Extract the [X, Y] coordinate from the center of the cell holding the provided text.  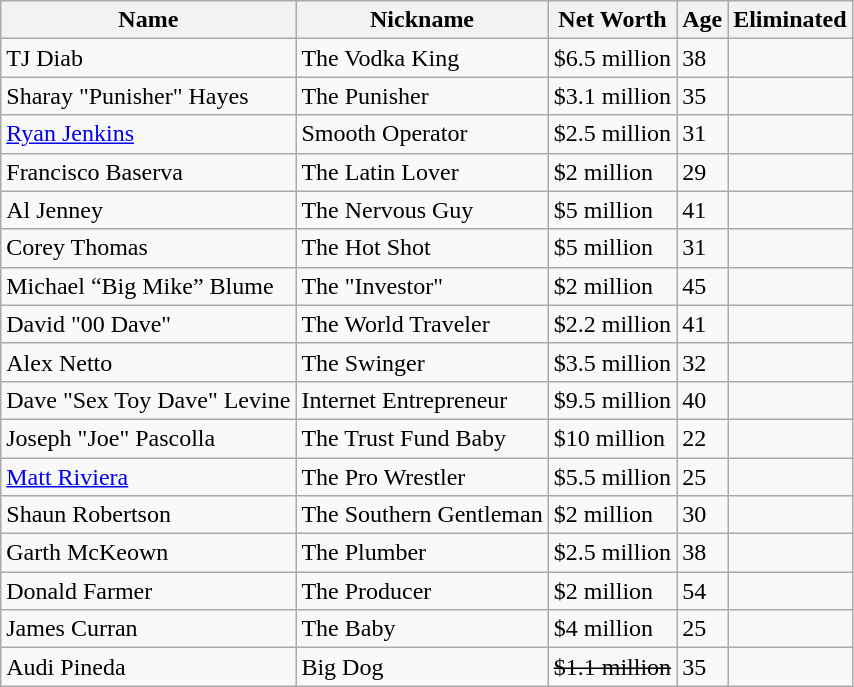
29 [702, 172]
$3.1 million [612, 96]
40 [702, 400]
Shaun Robertson [148, 515]
The Hot Shot [422, 248]
$5.5 million [612, 477]
$2.2 million [612, 324]
Sharay "Punisher" Hayes [148, 96]
The Southern Gentleman [422, 515]
54 [702, 591]
Internet Entrepreneur [422, 400]
The Punisher [422, 96]
Donald Farmer [148, 591]
The Swinger [422, 362]
David "00 Dave" [148, 324]
Eliminated [790, 20]
Joseph "Joe" Pascolla [148, 438]
Smooth Operator [422, 134]
The Baby [422, 629]
Corey Thomas [148, 248]
Ryan Jenkins [148, 134]
Net Worth [612, 20]
Matt Riviera [148, 477]
TJ Diab [148, 58]
Name [148, 20]
$9.5 million [612, 400]
The Plumber [422, 553]
Audi Pineda [148, 667]
22 [702, 438]
Francisco Baserva [148, 172]
$10 million [612, 438]
The World Traveler [422, 324]
$6.5 million [612, 58]
The Latin Lover [422, 172]
Nickname [422, 20]
The Nervous Guy [422, 210]
Dave "Sex Toy Dave" Levine [148, 400]
James Curran [148, 629]
Alex Netto [148, 362]
Garth McKeown [148, 553]
The Pro Wrestler [422, 477]
The Producer [422, 591]
The Vodka King [422, 58]
32 [702, 362]
$4 million [612, 629]
The Trust Fund Baby [422, 438]
45 [702, 286]
Big Dog [422, 667]
Michael “Big Mike” Blume [148, 286]
$3.5 million [612, 362]
Age [702, 20]
30 [702, 515]
Al Jenney [148, 210]
The "Investor" [422, 286]
$1.1 million [612, 667]
